Extract the [X, Y] coordinate from the center of the cell holding the provided text.  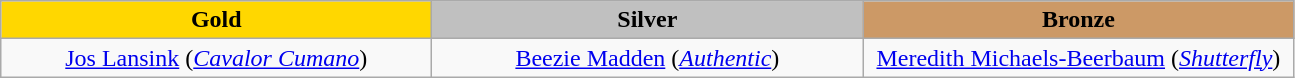
Gold [216, 20]
Bronze [1078, 20]
Jos Lansink (Cavalor Cumano) [216, 58]
Meredith Michaels-Beerbaum (Shutterfly) [1078, 58]
Silver [648, 20]
Beezie Madden (Authentic) [648, 58]
